Determine the (x, y) coordinate at the center of the cell enclosing the given text.  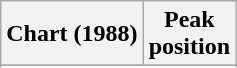
Peakposition (189, 34)
Chart (1988) (72, 34)
